Identify which cell holds the provided text, then report its [X, Y] central coordinate. 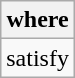
satisfy [38, 58]
where [38, 20]
